Return the (X, Y) coordinate for the center point of the cell that contains the specified text.  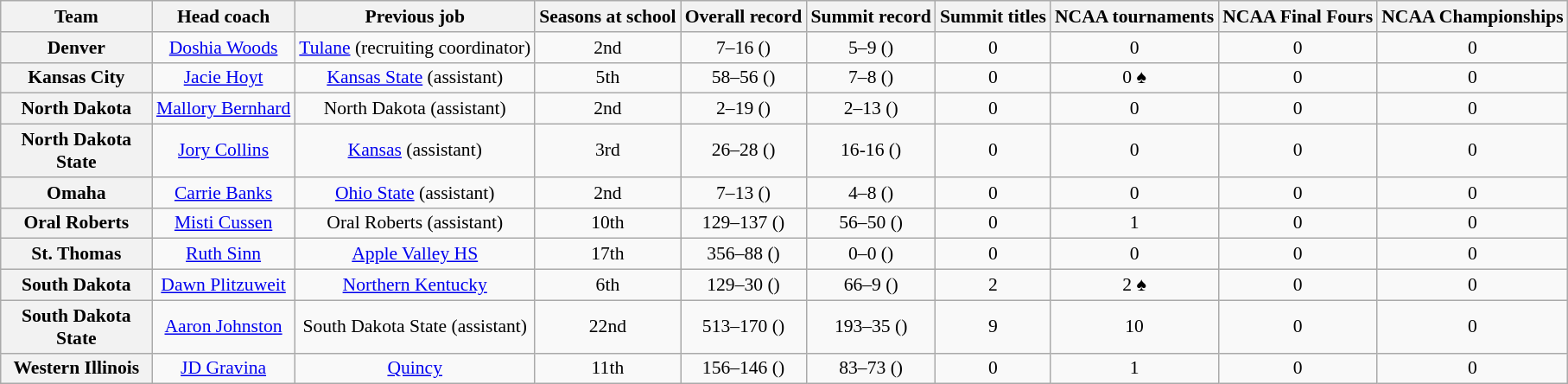
10th (607, 223)
South Dakota State (assistant) (415, 327)
2 ♠ (1134, 285)
6th (607, 285)
Team (76, 16)
Denver (76, 48)
58–56 () (744, 78)
4–8 () (871, 193)
17th (607, 254)
Summit record (871, 16)
St. Thomas (76, 254)
Misti Cussen (223, 223)
10 (1134, 327)
7–16 () (744, 48)
Seasons at school (607, 16)
North Dakota State (76, 150)
5th (607, 78)
Kansas (assistant) (415, 150)
5–9 () (871, 48)
11th (607, 368)
NCAA Final Fours (1298, 16)
2–13 () (871, 109)
2–19 () (744, 109)
Overall record (744, 16)
Head coach (223, 16)
Dawn Plitzuweit (223, 285)
83–73 () (871, 368)
66–9 () (871, 285)
Oral Roberts (76, 223)
Mallory Bernhard (223, 109)
56–50 () (871, 223)
0–0 () (871, 254)
7–13 () (744, 193)
0 ♠ (1134, 78)
513–170 () (744, 327)
Previous job (415, 16)
22nd (607, 327)
Kansas City (76, 78)
7–8 () (871, 78)
Doshia Woods (223, 48)
156–146 () (744, 368)
2 (993, 285)
Ruth Sinn (223, 254)
JD Gravina (223, 368)
North Dakota (76, 109)
Apple Valley HS (415, 254)
Quincy (415, 368)
Summit titles (993, 16)
129–30 () (744, 285)
26–28 () (744, 150)
Tulane (recruiting coordinator) (415, 48)
Jory Collins (223, 150)
193–35 () (871, 327)
NCAA Championships (1472, 16)
Omaha (76, 193)
Kansas State (assistant) (415, 78)
North Dakota (assistant) (415, 109)
16-16 () (871, 150)
South Dakota (76, 285)
Carrie Banks (223, 193)
Western Illinois (76, 368)
129–137 () (744, 223)
Oral Roberts (assistant) (415, 223)
3rd (607, 150)
Aaron Johnston (223, 327)
Northern Kentucky (415, 285)
Ohio State (assistant) (415, 193)
9 (993, 327)
South Dakota State (76, 327)
NCAA tournaments (1134, 16)
Jacie Hoyt (223, 78)
356–88 () (744, 254)
